Extract the (x, y) coordinate from the center of the cell holding the provided text.  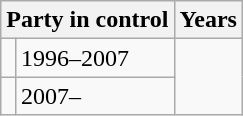
Years (208, 20)
Party in control (88, 20)
2007– (94, 96)
1996–2007 (94, 58)
